From the cell containing the given text, extract its center point as [x, y] coordinate. 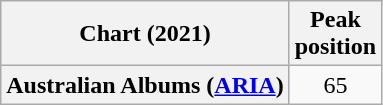
Peakposition [335, 34]
Chart (2021) [145, 34]
65 [335, 85]
Australian Albums (ARIA) [145, 85]
